Scan for the cell matching the given text and deliver its (X, Y) coordinate at center. 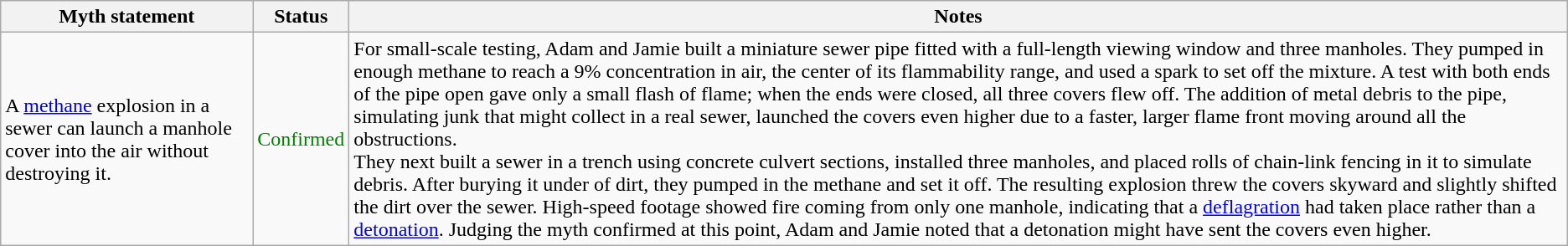
Myth statement (127, 17)
Status (302, 17)
Confirmed (302, 139)
Notes (958, 17)
A methane explosion in a sewer can launch a manhole cover into the air without destroying it. (127, 139)
